From the cell containing the given text, extract its center point as (x, y) coordinate. 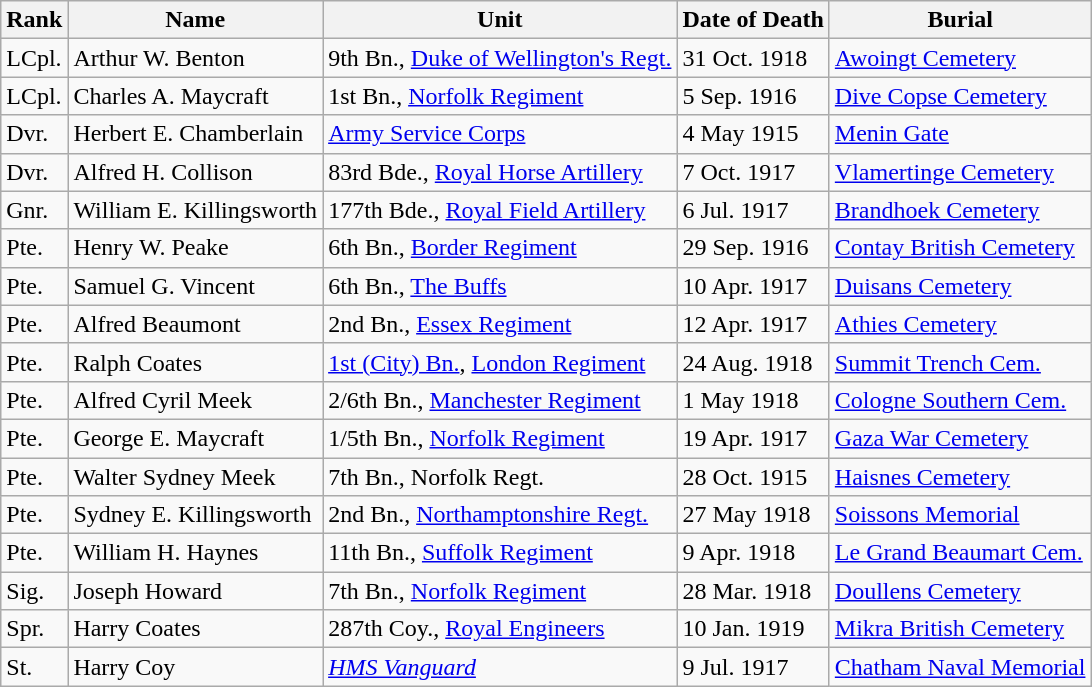
Le Grand Beaumart Cem. (960, 553)
Arthur W. Benton (196, 58)
28 Mar. 1918 (753, 591)
9th Bn., Duke of Wellington's Regt. (500, 58)
William H. Haynes (196, 553)
Name (196, 20)
Harry Coy (196, 667)
27 May 1918 (753, 515)
Chatham Naval Memorial (960, 667)
Vlamertinge Cemetery (960, 172)
Cologne Southern Cem. (960, 400)
Joseph Howard (196, 591)
Sig. (34, 591)
Gaza War Cemetery (960, 438)
7th Bn., Norfolk Regiment (500, 591)
Menin Gate (960, 134)
Duisans Cemetery (960, 286)
Haisnes Cemetery (960, 477)
7 Oct. 1917 (753, 172)
19 Apr. 1917 (753, 438)
1st Bn., Norfolk Regiment (500, 96)
10 Jan. 1919 (753, 629)
2nd Bn., Northamptonshire Regt. (500, 515)
24 Aug. 1918 (753, 362)
5 Sep. 1916 (753, 96)
Rank (34, 20)
St. (34, 667)
Henry W. Peake (196, 248)
Burial (960, 20)
6th Bn., Border Regiment (500, 248)
6th Bn., The Buffs (500, 286)
10 Apr. 1917 (753, 286)
Walter Sydney Meek (196, 477)
Date of Death (753, 20)
Contay British Cemetery (960, 248)
9 Apr. 1918 (753, 553)
Dive Copse Cemetery (960, 96)
287th Coy., Royal Engineers (500, 629)
Ralph Coates (196, 362)
Doullens Cemetery (960, 591)
Charles A. Maycraft (196, 96)
Alfred H. Collison (196, 172)
11th Bn., Suffolk Regiment (500, 553)
29 Sep. 1916 (753, 248)
Awoingt Cemetery (960, 58)
George E. Maycraft (196, 438)
Athies Cemetery (960, 324)
Brandhoek Cemetery (960, 210)
12 Apr. 1917 (753, 324)
Summit Trench Cem. (960, 362)
31 Oct. 1918 (753, 58)
83rd Bde., Royal Horse Artillery (500, 172)
28 Oct. 1915 (753, 477)
Herbert E. Chamberlain (196, 134)
Samuel G. Vincent (196, 286)
1st (City) Bn., London Regiment (500, 362)
Sydney E. Killingsworth (196, 515)
6 Jul. 1917 (753, 210)
7th Bn., Norfolk Regt. (500, 477)
4 May 1915 (753, 134)
Gnr. (34, 210)
HMS Vanguard (500, 667)
William E. Killingsworth (196, 210)
Army Service Corps (500, 134)
Spr. (34, 629)
2nd Bn., Essex Regiment (500, 324)
Alfred Beaumont (196, 324)
Soissons Memorial (960, 515)
1/5th Bn., Norfolk Regiment (500, 438)
Harry Coates (196, 629)
2/6th Bn., Manchester Regiment (500, 400)
177th Bde., Royal Field Artillery (500, 210)
Alfred Cyril Meek (196, 400)
Mikra British Cemetery (960, 629)
1 May 1918 (753, 400)
Unit (500, 20)
9 Jul. 1917 (753, 667)
